Find where the given text appears and provide that cell's center as [x, y] coordinate. 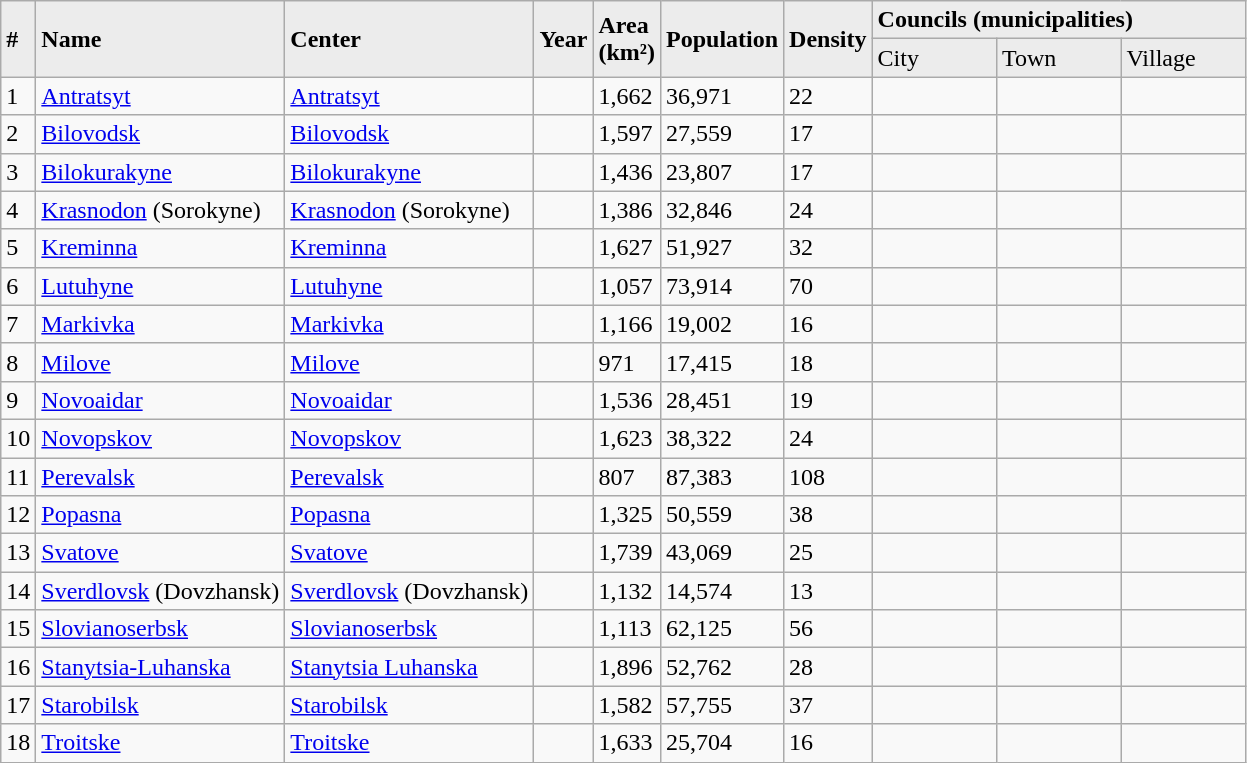
Village [1183, 58]
Stanytsia-Luhanska [160, 667]
12 [18, 515]
10 [18, 438]
57,755 [722, 705]
# [18, 39]
8 [18, 362]
15 [18, 629]
Name [160, 39]
23,807 [722, 172]
1,896 [627, 667]
Area(km²) [627, 39]
87,383 [722, 477]
37 [828, 705]
36,971 [722, 96]
Center [410, 39]
43,069 [722, 553]
7 [18, 324]
1 [18, 96]
1,386 [627, 210]
51,927 [722, 248]
32,846 [722, 210]
70 [828, 286]
1,166 [627, 324]
1,633 [627, 743]
1,436 [627, 172]
1,057 [627, 286]
3 [18, 172]
1,582 [627, 705]
1,597 [627, 134]
1,662 [627, 96]
1,627 [627, 248]
9 [18, 400]
22 [828, 96]
4 [18, 210]
19 [828, 400]
52,762 [722, 667]
108 [828, 477]
17,415 [722, 362]
1,113 [627, 629]
1,739 [627, 553]
Stanytsia Luhanska [410, 667]
19,002 [722, 324]
1,536 [627, 400]
1,132 [627, 591]
56 [828, 629]
28 [828, 667]
5 [18, 248]
25,704 [722, 743]
City [934, 58]
6 [18, 286]
25 [828, 553]
Councils (municipalities) [1058, 20]
62,125 [722, 629]
32 [828, 248]
11 [18, 477]
73,914 [722, 286]
2 [18, 134]
807 [627, 477]
1,325 [627, 515]
14,574 [722, 591]
14 [18, 591]
Density [828, 39]
Town [1058, 58]
28,451 [722, 400]
Population [722, 39]
38,322 [722, 438]
1,623 [627, 438]
38 [828, 515]
Year [564, 39]
971 [627, 362]
50,559 [722, 515]
27,559 [722, 134]
